Pinpoint the cell where the given text exists, returning its (x, y) midpoint coordinate. 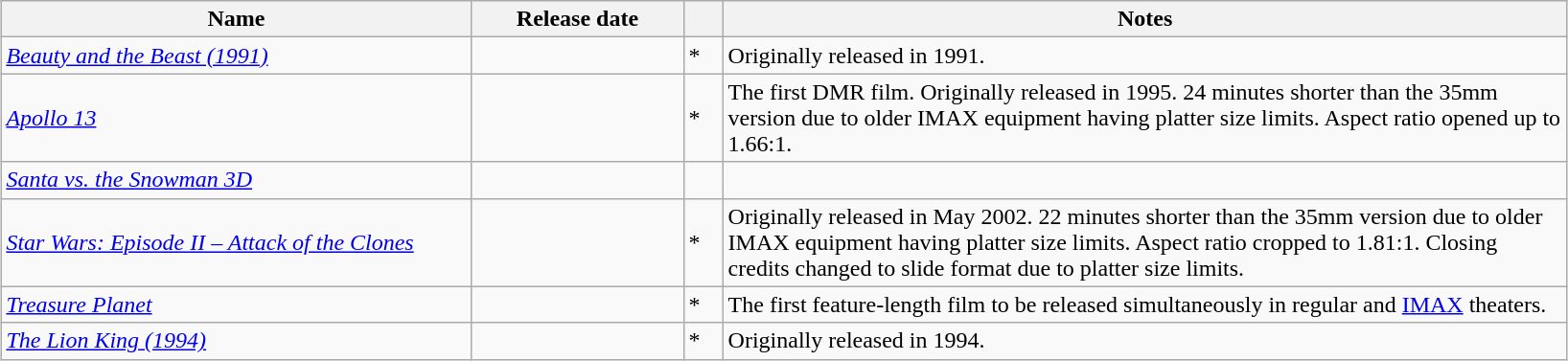
Santa vs. the Snowman 3D (236, 180)
Beauty and the Beast (1991) (236, 56)
The Lion King (1994) (236, 341)
Release date (577, 19)
Originally released in 1991. (1144, 56)
Name (236, 19)
Star Wars: Episode II – Attack of the Clones (236, 242)
Treasure Planet (236, 305)
Notes (1144, 19)
Originally released in 1994. (1144, 341)
Apollo 13 (236, 118)
The first feature-length film to be released simultaneously in regular and IMAX theaters. (1144, 305)
